For the text-containing cell, return its midpoint in [x, y] coordinate format. 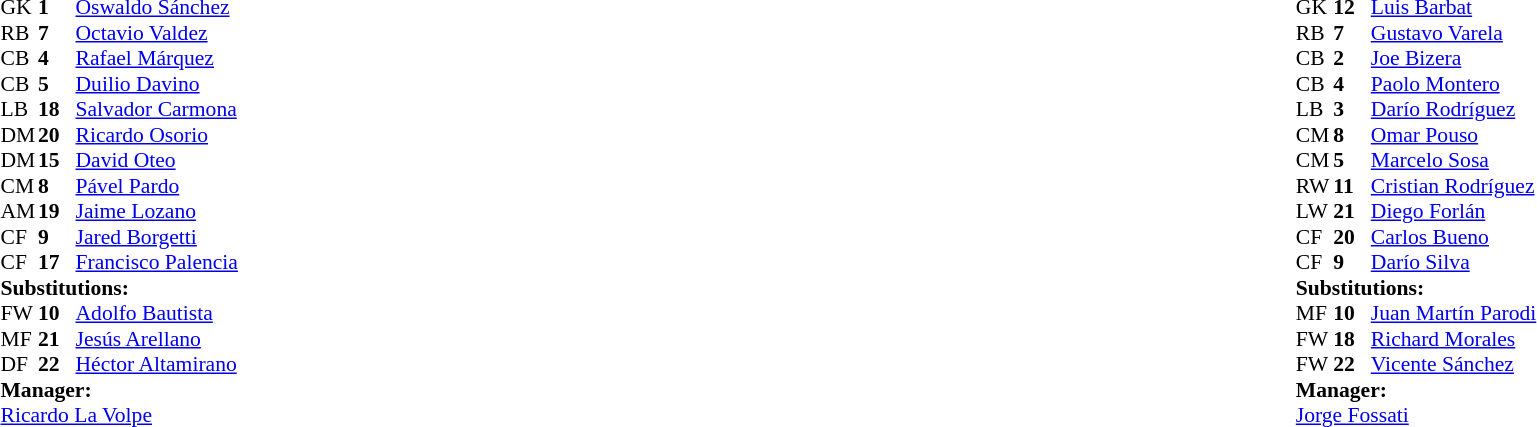
Adolfo Bautista [157, 313]
Ricardo Osorio [157, 135]
15 [57, 161]
Jesús Arellano [157, 339]
Jared Borgetti [157, 237]
Pável Pardo [157, 186]
19 [57, 211]
AM [19, 211]
11 [1352, 186]
3 [1352, 109]
David Oteo [157, 161]
Octavio Valdez [157, 33]
DF [19, 365]
LW [1315, 211]
Héctor Altamirano [157, 365]
Jaime Lozano [157, 211]
Manager: [118, 390]
Salvador Carmona [157, 109]
Duilio Davino [157, 84]
2 [1352, 59]
17 [57, 263]
Substitutions: [118, 288]
Rafael Márquez [157, 59]
Francisco Palencia [157, 263]
RW [1315, 186]
